Scan for the cell matching the given text and deliver its (x, y) coordinate at center. 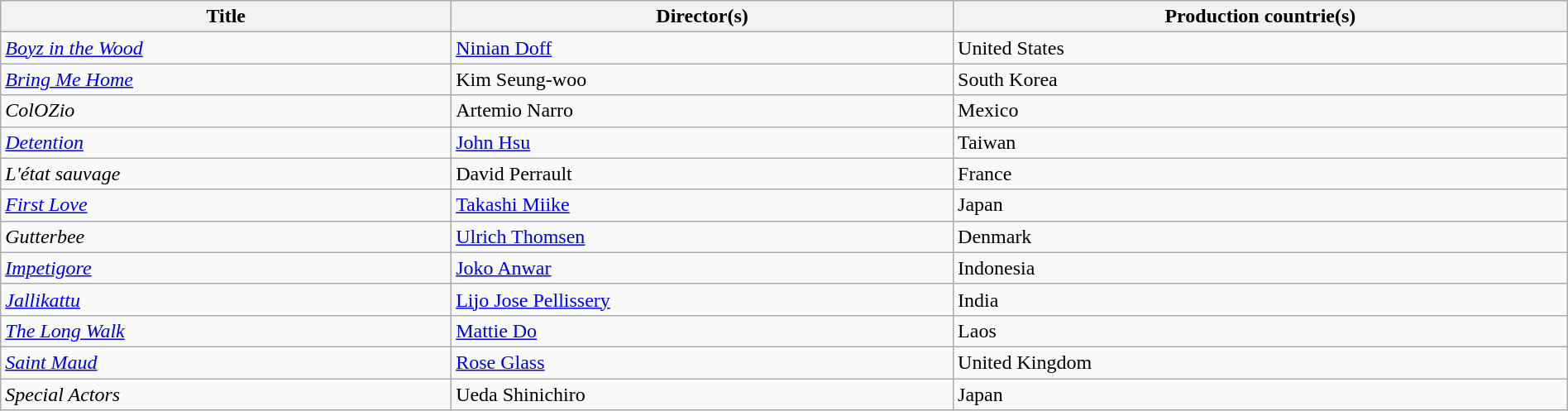
Denmark (1260, 237)
Rose Glass (703, 362)
Taiwan (1260, 142)
Director(s) (703, 17)
Kim Seung-woo (703, 79)
Detention (227, 142)
Special Actors (227, 394)
Ulrich Thomsen (703, 237)
Saint Maud (227, 362)
Takashi Miike (703, 205)
Gutterbee (227, 237)
ColOZio (227, 111)
France (1260, 174)
First Love (227, 205)
Ninian Doff (703, 48)
United States (1260, 48)
Ueda Shinichiro (703, 394)
South Korea (1260, 79)
David Perrault (703, 174)
Production countrie(s) (1260, 17)
Bring Me Home (227, 79)
Mexico (1260, 111)
Impetigore (227, 268)
John Hsu (703, 142)
Joko Anwar (703, 268)
Indonesia (1260, 268)
Title (227, 17)
Artemio Narro (703, 111)
Boyz in the Wood (227, 48)
L'état sauvage (227, 174)
Jallikattu (227, 299)
United Kingdom (1260, 362)
Lijo Jose Pellissery (703, 299)
Mattie Do (703, 331)
Laos (1260, 331)
The Long Walk (227, 331)
India (1260, 299)
